Search for the cell housing the specified text and yield its (x, y) center coordinate. 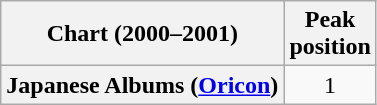
Peakposition (330, 34)
Chart (2000–2001) (142, 34)
1 (330, 85)
Japanese Albums (Oricon) (142, 85)
